Scan for the cell matching the given text and deliver its (X, Y) coordinate at center. 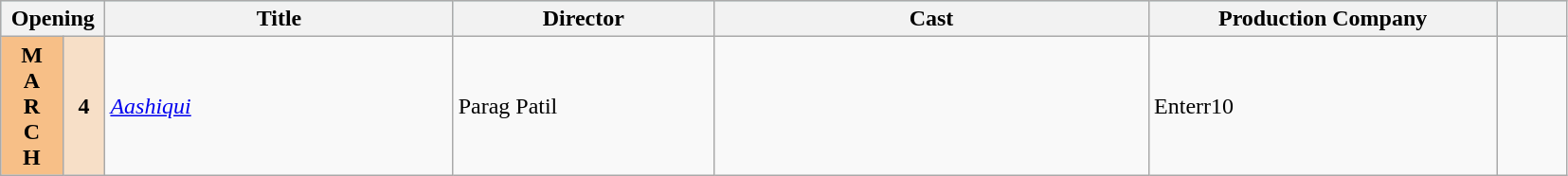
Title (279, 19)
Director (584, 19)
4 (83, 106)
Production Company (1323, 19)
Parag Patil (584, 106)
Opening (53, 19)
Aashiqui (279, 106)
Enterr10 (1323, 106)
Cast (930, 19)
MARCH (32, 106)
